Determine the [x, y] coordinate at the center of the cell enclosing the given text.  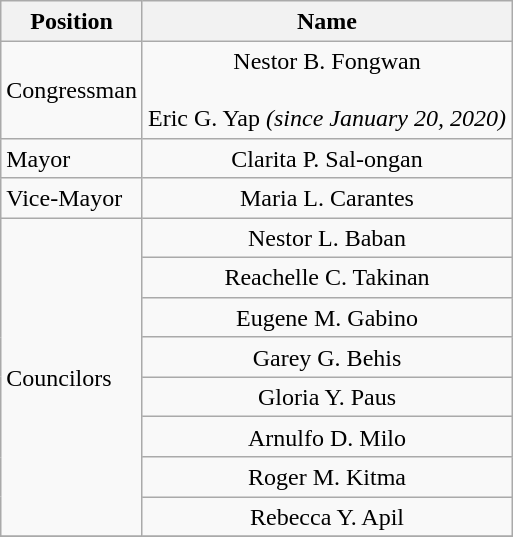
Rebecca Y. Apil [326, 517]
Name [326, 21]
Congressman [72, 90]
Mayor [72, 158]
Position [72, 21]
Gloria Y. Paus [326, 397]
Garey G. Behis [326, 357]
Vice-Mayor [72, 198]
Eugene M. Gabino [326, 317]
Nestor L. Baban [326, 238]
Councilors [72, 378]
Nestor B. FongwanEric G. Yap (since January 20, 2020) [326, 90]
Roger M. Kitma [326, 477]
Clarita P. Sal-ongan [326, 158]
Reachelle C. Takinan [326, 278]
Arnulfo D. Milo [326, 437]
Maria L. Carantes [326, 198]
